Identify which cell holds the provided text, then report its [X, Y] central coordinate. 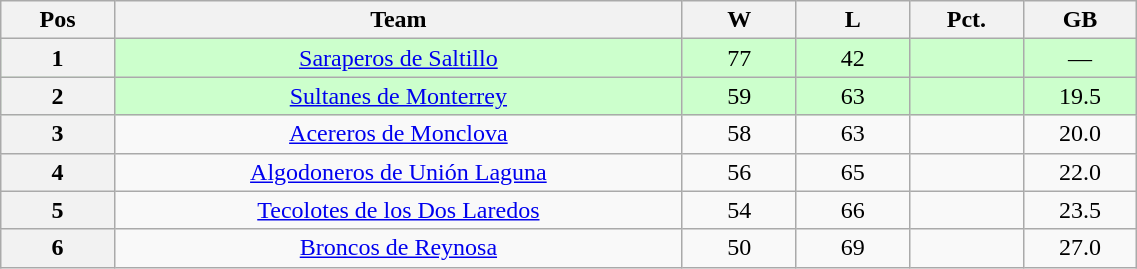
56 [739, 172]
19.5 [1080, 96]
20.0 [1080, 134]
Pct. [967, 20]
27.0 [1080, 248]
3 [58, 134]
22.0 [1080, 172]
Pos [58, 20]
4 [58, 172]
50 [739, 248]
Saraperos de Saltillo [398, 58]
6 [58, 248]
58 [739, 134]
L [853, 20]
23.5 [1080, 210]
GB [1080, 20]
77 [739, 58]
2 [58, 96]
Algodoneros de Unión Laguna [398, 172]
Sultanes de Monterrey [398, 96]
59 [739, 96]
65 [853, 172]
54 [739, 210]
69 [853, 248]
Broncos de Reynosa [398, 248]
Tecolotes de los Dos Laredos [398, 210]
Acereros de Monclova [398, 134]
66 [853, 210]
W [739, 20]
Team [398, 20]
— [1080, 58]
5 [58, 210]
1 [58, 58]
42 [853, 58]
